Determine the [X, Y] coordinate at the center of the cell enclosing the given text.  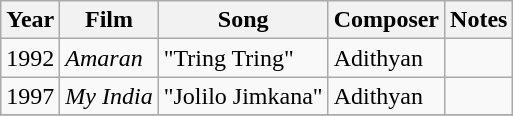
Amaran [109, 58]
1997 [30, 96]
"Tring Tring" [243, 58]
Film [109, 20]
Year [30, 20]
"Jolilo Jimkana" [243, 96]
Composer [386, 20]
Song [243, 20]
Notes [479, 20]
1992 [30, 58]
My India [109, 96]
